Find where the given text appears and provide that cell's center as (x, y) coordinate. 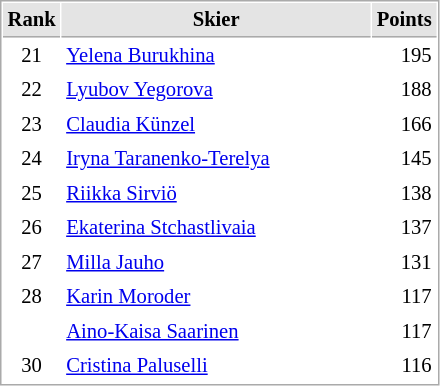
Claudia Künzel (216, 124)
26 (32, 228)
28 (32, 296)
Rank (32, 20)
Yelena Burukhina (216, 56)
137 (404, 228)
131 (404, 262)
21 (32, 56)
Lyubov Yegorova (216, 90)
Ekaterina Stchastlivaia (216, 228)
195 (404, 56)
138 (404, 194)
30 (32, 366)
145 (404, 158)
166 (404, 124)
Skier (216, 20)
Cristina Paluselli (216, 366)
25 (32, 194)
27 (32, 262)
116 (404, 366)
24 (32, 158)
Aino-Kaisa Saarinen (216, 332)
Points (404, 20)
188 (404, 90)
Iryna Taranenko-Terelya (216, 158)
Milla Jauho (216, 262)
Karin Moroder (216, 296)
22 (32, 90)
23 (32, 124)
Riikka Sirviö (216, 194)
